Search for the cell housing the specified text and yield its [x, y] center coordinate. 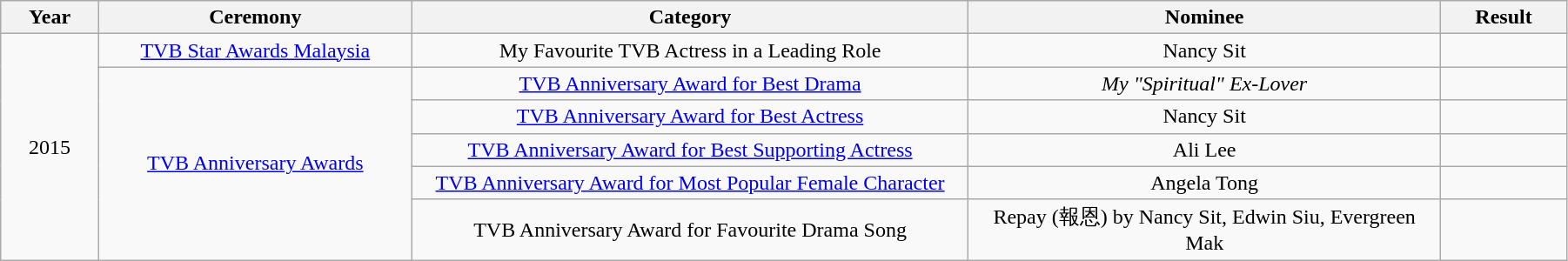
Repay (報恩) by Nancy Sit, Edwin Siu, Evergreen Mak [1204, 230]
My "Spiritual" Ex-Lover [1204, 84]
Result [1504, 17]
TVB Anniversary Awards [255, 164]
2015 [50, 147]
Nominee [1204, 17]
TVB Anniversary Award for Favourite Drama Song [689, 230]
TVB Anniversary Award for Best Drama [689, 84]
Year [50, 17]
My Favourite TVB Actress in a Leading Role [689, 50]
TVB Anniversary Award for Best Supporting Actress [689, 150]
TVB Anniversary Award for Most Popular Female Character [689, 183]
TVB Anniversary Award for Best Actress [689, 117]
Angela Tong [1204, 183]
Category [689, 17]
Ceremony [255, 17]
TVB Star Awards Malaysia [255, 50]
Ali Lee [1204, 150]
